From the cell containing the given text, extract its center point as [x, y] coordinate. 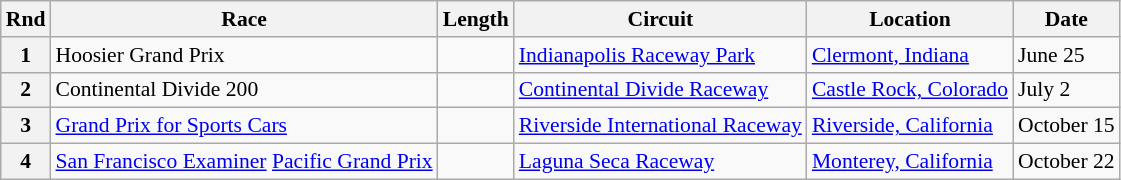
Continental Divide Raceway [660, 90]
Riverside, California [910, 126]
Length [476, 19]
Laguna Seca Raceway [660, 162]
Continental Divide 200 [244, 90]
Rnd [26, 19]
Location [910, 19]
Castle Rock, Colorado [910, 90]
July 2 [1066, 90]
October 22 [1066, 162]
Hoosier Grand Prix [244, 55]
2 [26, 90]
Circuit [660, 19]
1 [26, 55]
San Francisco Examiner Pacific Grand Prix [244, 162]
Indianapolis Raceway Park [660, 55]
Monterey, California [910, 162]
Date [1066, 19]
3 [26, 126]
Race [244, 19]
4 [26, 162]
Clermont, Indiana [910, 55]
Riverside International Raceway [660, 126]
October 15 [1066, 126]
June 25 [1066, 55]
Grand Prix for Sports Cars [244, 126]
